Identify which cell holds the provided text, then report its [X, Y] central coordinate. 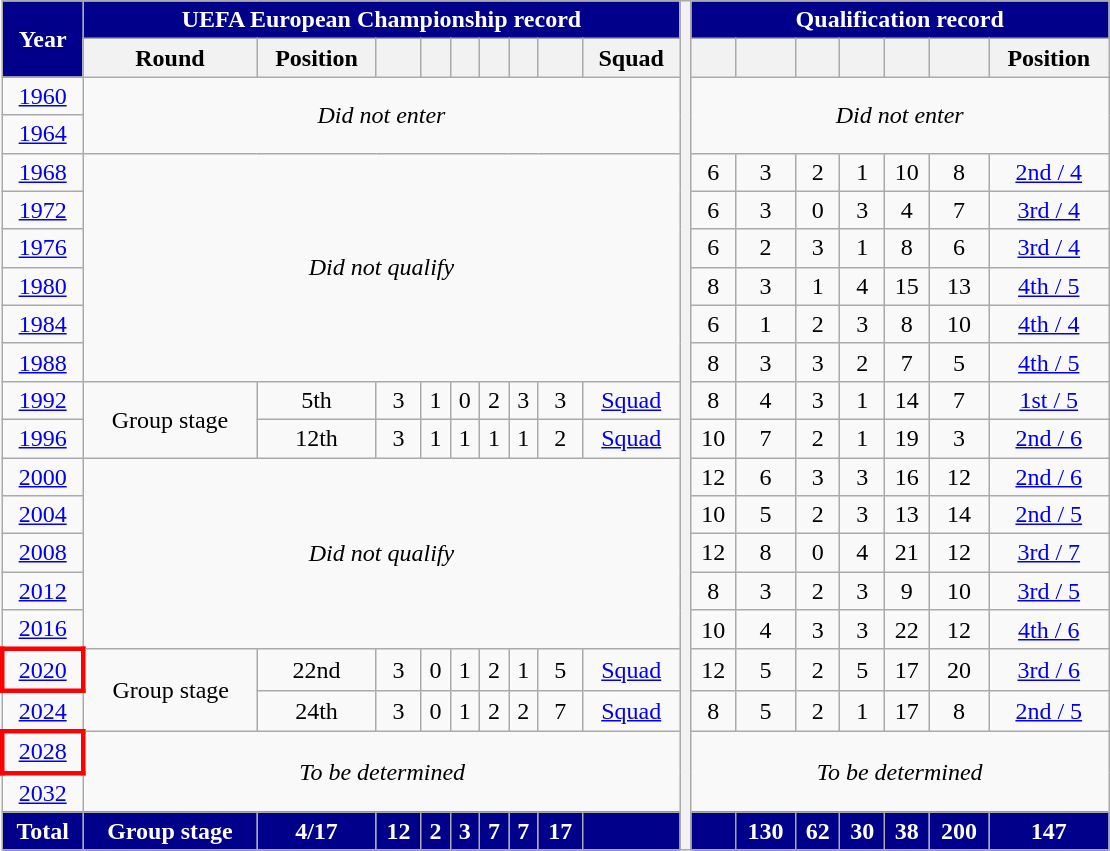
1960 [42, 96]
2012 [42, 591]
16 [908, 477]
1992 [42, 400]
2020 [42, 670]
1972 [42, 210]
147 [1048, 831]
Total [42, 831]
1984 [42, 324]
22 [908, 630]
21 [908, 553]
1968 [42, 172]
4th / 6 [1048, 630]
22nd [316, 670]
38 [908, 831]
20 [959, 670]
12th [316, 438]
Round [170, 58]
1980 [42, 286]
2004 [42, 515]
30 [862, 831]
2024 [42, 710]
Qualification record [900, 20]
1988 [42, 362]
3rd / 7 [1048, 553]
Year [42, 39]
24th [316, 710]
1964 [42, 134]
4/17 [316, 831]
UEFA European Championship record [382, 20]
5th [316, 400]
3rd / 5 [1048, 591]
2032 [42, 792]
2nd / 4 [1048, 172]
3rd / 6 [1048, 670]
2016 [42, 630]
2028 [42, 752]
2000 [42, 477]
9 [908, 591]
1st / 5 [1048, 400]
200 [959, 831]
130 [766, 831]
19 [908, 438]
62 [818, 831]
1996 [42, 438]
4th / 4 [1048, 324]
2008 [42, 553]
15 [908, 286]
1976 [42, 248]
